Identify which cell holds the provided text, then report its [X, Y] central coordinate. 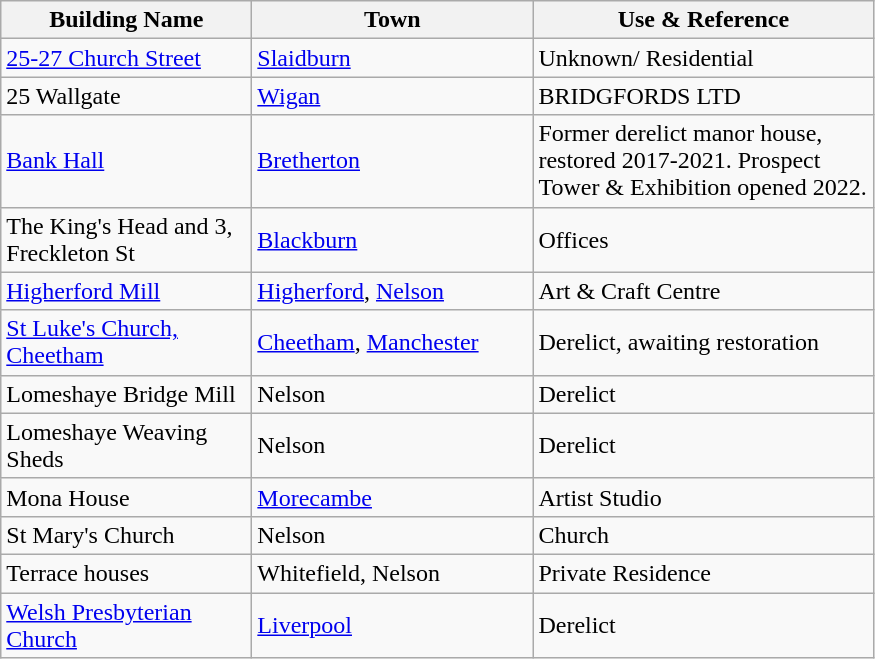
Use & Reference [704, 20]
Wigan [392, 96]
Higherford Mill [126, 291]
Blackburn [392, 240]
BRIDGFORDS LTD [704, 96]
Bank Hall [126, 161]
Whitefield, Nelson [392, 573]
Morecambe [392, 497]
Private Residence [704, 573]
Terrace houses [126, 573]
Town [392, 20]
Unknown/ Residential [704, 58]
Cheetham, Manchester [392, 342]
St Mary's Church [126, 535]
Artist Studio [704, 497]
25 Wallgate [126, 96]
Bretherton [392, 161]
St Luke's Church, Cheetham [126, 342]
Lomeshaye Weaving Sheds [126, 446]
Mona House [126, 497]
Derelict, awaiting restoration [704, 342]
Art & Craft Centre [704, 291]
Higherford, Nelson [392, 291]
Slaidburn [392, 58]
Liverpool [392, 624]
25-27 Church Street [126, 58]
Former derelict manor house, restored 2017-2021. Prospect Tower & Exhibition opened 2022. [704, 161]
Building Name [126, 20]
Lomeshaye Bridge Mill [126, 394]
Offices [704, 240]
The King's Head and 3, Freckleton St [126, 240]
Welsh Presbyterian Church [126, 624]
Church [704, 535]
